Return the (X, Y) coordinate for the center point of the cell that contains the specified text.  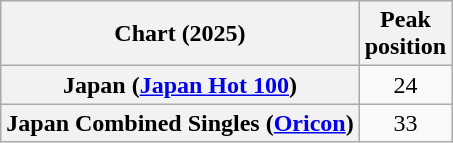
Japan Combined Singles (Oricon) (180, 123)
33 (405, 123)
Japan (Japan Hot 100) (180, 85)
Chart (2025) (180, 34)
24 (405, 85)
Peakposition (405, 34)
